Capture the cell that displays the provided text and extract its (X, Y) central coordinate. 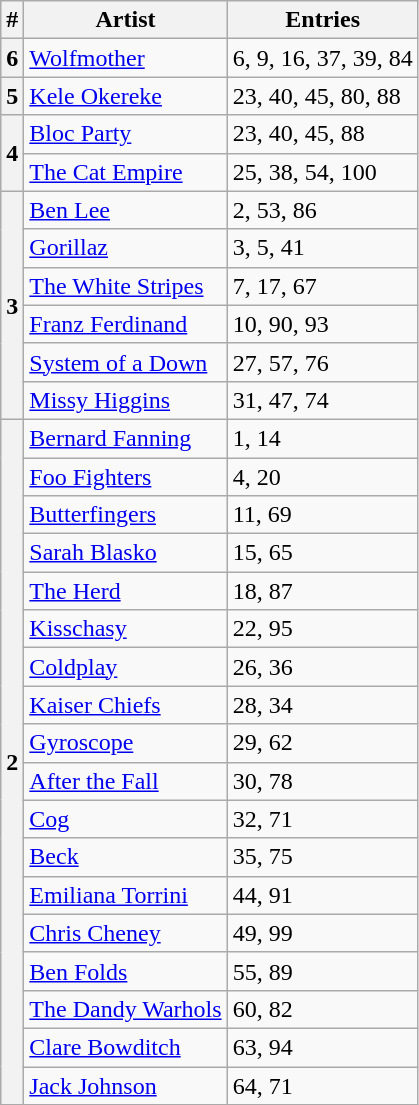
30, 78 (322, 781)
5 (12, 96)
Artist (126, 20)
Kele Okereke (126, 96)
23, 40, 45, 88 (322, 134)
# (12, 20)
Coldplay (126, 667)
Bloc Party (126, 134)
4 (12, 153)
Bernard Fanning (126, 438)
6, 9, 16, 37, 39, 84 (322, 58)
31, 47, 74 (322, 400)
Jack Johnson (126, 1085)
Ben Folds (126, 971)
55, 89 (322, 971)
Gyroscope (126, 743)
The White Stripes (126, 286)
11, 69 (322, 515)
Kisschasy (126, 629)
28, 34 (322, 705)
49, 99 (322, 933)
3, 5, 41 (322, 248)
Franz Ferdinand (126, 324)
The Herd (126, 591)
Chris Cheney (126, 933)
1, 14 (322, 438)
The Dandy Warhols (126, 1009)
Emiliana Torrini (126, 895)
Beck (126, 857)
29, 62 (322, 743)
63, 94 (322, 1047)
2 (12, 762)
18, 87 (322, 591)
Kaiser Chiefs (126, 705)
32, 71 (322, 819)
Gorillaz (126, 248)
64, 71 (322, 1085)
Wolfmother (126, 58)
10, 90, 93 (322, 324)
Cog (126, 819)
Foo Fighters (126, 477)
22, 95 (322, 629)
27, 57, 76 (322, 362)
7, 17, 67 (322, 286)
System of a Down (126, 362)
After the Fall (126, 781)
Missy Higgins (126, 400)
Clare Bowditch (126, 1047)
35, 75 (322, 857)
6 (12, 58)
2, 53, 86 (322, 210)
44, 91 (322, 895)
The Cat Empire (126, 172)
25, 38, 54, 100 (322, 172)
60, 82 (322, 1009)
Sarah Blasko (126, 553)
15, 65 (322, 553)
Butterfingers (126, 515)
23, 40, 45, 80, 88 (322, 96)
3 (12, 305)
4, 20 (322, 477)
26, 36 (322, 667)
Ben Lee (126, 210)
Entries (322, 20)
